Pinpoint the cell where the given text exists, returning its [X, Y] midpoint coordinate. 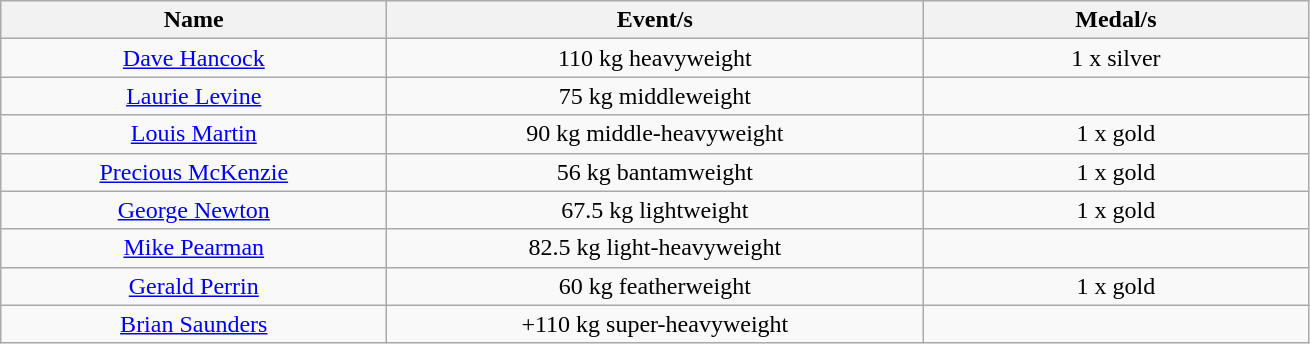
75 kg middleweight [655, 96]
Louis Martin [194, 134]
Laurie Levine [194, 96]
56 kg bantamweight [655, 172]
Event/s [655, 20]
110 kg heavyweight [655, 58]
67.5 kg lightweight [655, 210]
Precious McKenzie [194, 172]
Gerald Perrin [194, 286]
Medal/s [1116, 20]
Dave Hancock [194, 58]
82.5 kg light-heavyweight [655, 248]
1 x silver [1116, 58]
60 kg featherweight [655, 286]
90 kg middle-heavyweight [655, 134]
Name [194, 20]
Brian Saunders [194, 324]
+110 kg super-heavyweight [655, 324]
Mike Pearman [194, 248]
George Newton [194, 210]
